Return the [x, y] coordinate for the center point of the cell that contains the specified text.  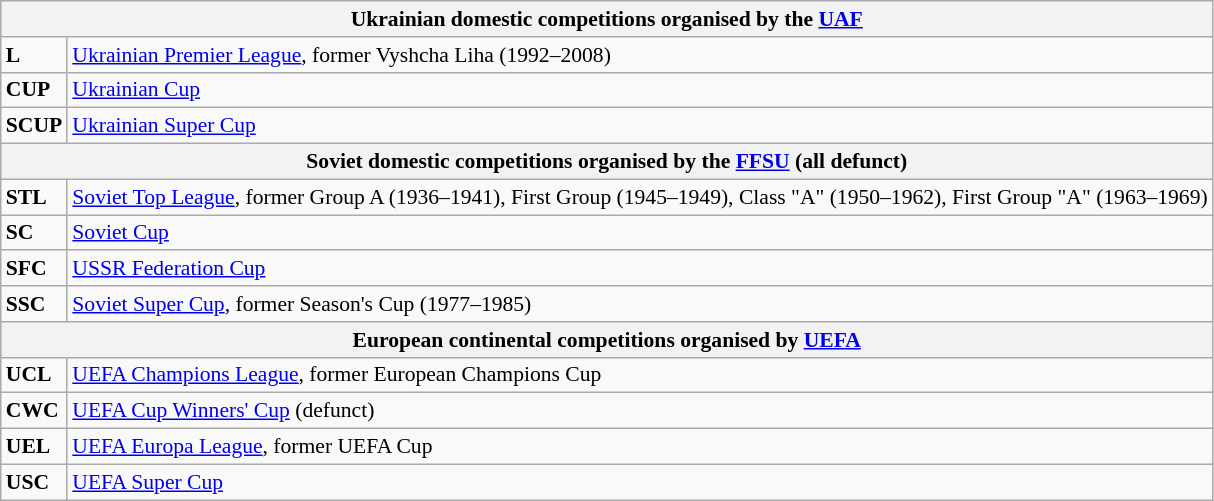
SSC [34, 304]
Ukrainian domestic competitions organised by the UAF [607, 19]
Soviet Top League, former Group A (1936–1941), First Group (1945–1949), Class "A" (1950–1962), First Group "A" (1963–1969) [640, 197]
UEFA Cup Winners' Cup (defunct) [640, 411]
European continental competitions organised by UEFA [607, 340]
Ukrainian Super Cup [640, 126]
Soviet Cup [640, 233]
Soviet domestic competitions organised by the FFSU (all defunct) [607, 162]
UCL [34, 375]
UEFA Champions League, former European Champions Cup [640, 375]
UEL [34, 447]
USC [34, 482]
USSR Federation Cup [640, 269]
Ukrainian Premier League, former Vyshcha Liha (1992–2008) [640, 55]
UEFA Europa League, former UEFA Cup [640, 447]
UEFA Super Cup [640, 482]
Soviet Super Cup, former Season's Cup (1977–1985) [640, 304]
SC [34, 233]
CUP [34, 90]
L [34, 55]
SFC [34, 269]
Ukrainian Cup [640, 90]
STL [34, 197]
SCUP [34, 126]
CWC [34, 411]
